Find where the given text appears and provide that cell's center as (X, Y) coordinate. 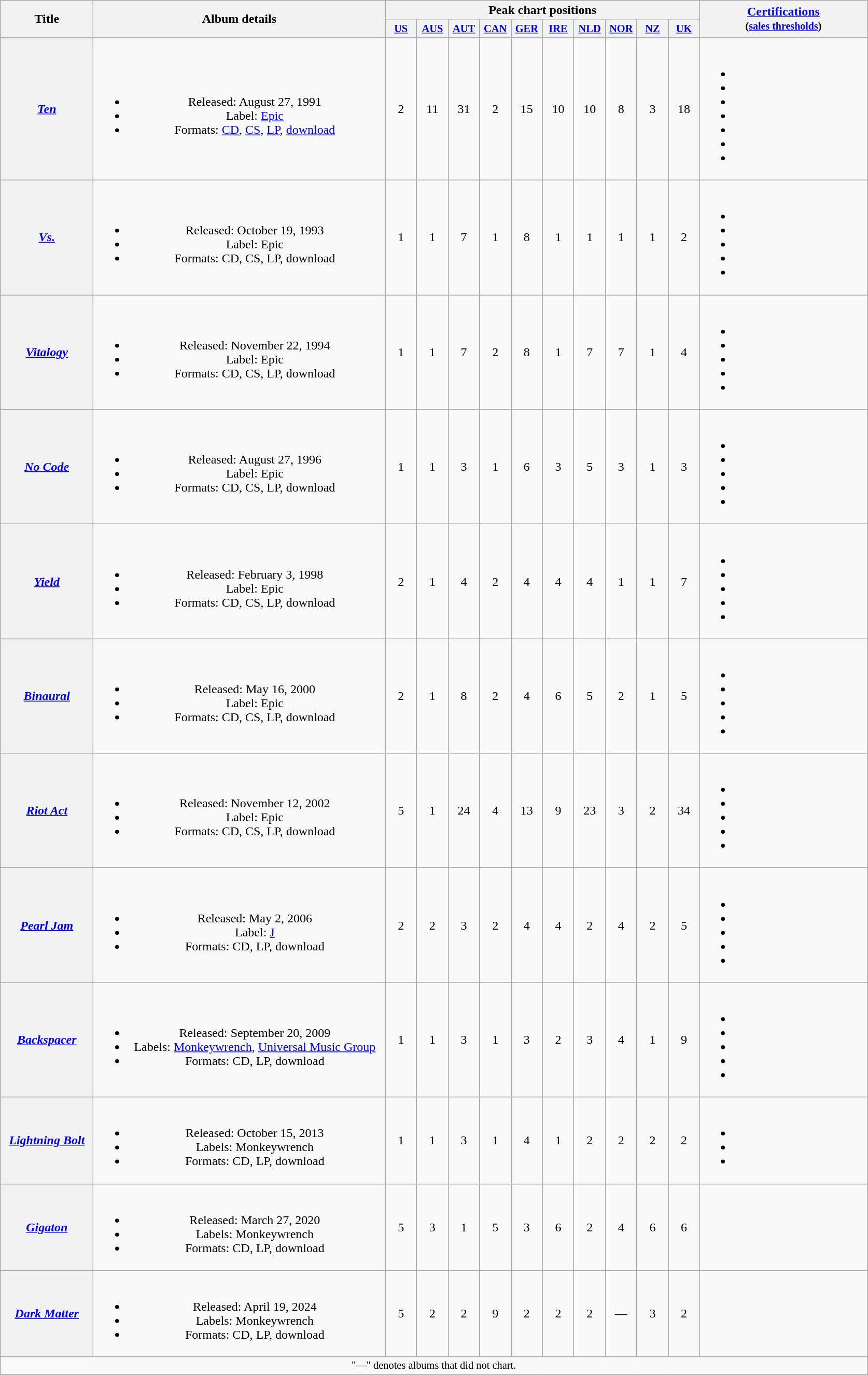
31 (464, 109)
Released: September 20, 2009Labels: Monkeywrench, Universal Music GroupFormats: CD, LP, download (240, 1040)
US (401, 29)
Released: October 15, 2013Labels: MonkeywrenchFormats: CD, LP, download (240, 1141)
NLD (590, 29)
13 (527, 811)
NOR (621, 29)
AUT (464, 29)
Ten (47, 109)
Pearl Jam (47, 925)
No Code (47, 467)
Released: November 12, 2002Label: EpicFormats: CD, CS, LP, download (240, 811)
Released: February 3, 1998Label: EpicFormats: CD, CS, LP, download (240, 582)
Released: August 27, 1991Label: EpicFormats: CD, CS, LP, download (240, 109)
Released: March 27, 2020Labels: MonkeywrenchFormats: CD, LP, download (240, 1227)
Released: August 27, 1996Label: EpicFormats: CD, CS, LP, download (240, 467)
Certifications(sales thresholds) (783, 19)
24 (464, 811)
GER (527, 29)
Vitalogy (47, 353)
NZ (652, 29)
Riot Act (47, 811)
— (621, 1314)
Title (47, 19)
15 (527, 109)
Gigaton (47, 1227)
UK (684, 29)
Peak chart positions (542, 10)
Yield (47, 582)
Backspacer (47, 1040)
"—" denotes albums that did not chart. (434, 1366)
Released: October 19, 1993Label: EpicFormats: CD, CS, LP, download (240, 237)
CAN (496, 29)
11 (432, 109)
Dark Matter (47, 1314)
Released: May 2, 2006Label: JFormats: CD, LP, download (240, 925)
Released: November 22, 1994Label: EpicFormats: CD, CS, LP, download (240, 353)
IRE (558, 29)
23 (590, 811)
Released: May 16, 2000Label: EpicFormats: CD, CS, LP, download (240, 696)
Album details (240, 19)
Binaural (47, 696)
Released: April 19, 2024Labels: MonkeywrenchFormats: CD, LP, download (240, 1314)
AUS (432, 29)
34 (684, 811)
18 (684, 109)
Vs. (47, 237)
Lightning Bolt (47, 1141)
